Return the [X, Y] coordinate for the center point of the cell that contains the specified text.  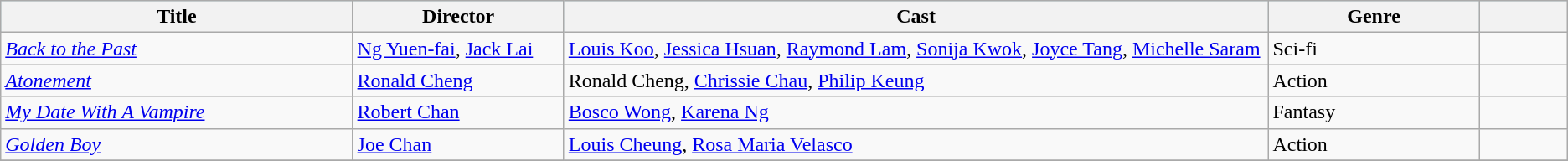
Cast [916, 17]
Atonement [177, 80]
Joe Chan [458, 144]
Ng Yuen-fai, Jack Lai [458, 49]
My Date With A Vampire [177, 112]
Fantasy [1374, 112]
Director [458, 17]
Louis Koo, Jessica Hsuan, Raymond Lam, Sonija Kwok, Joyce Tang, Michelle Saram [916, 49]
Ronald Cheng, Chrissie Chau, Philip Keung [916, 80]
Louis Cheung, Rosa Maria Velasco [916, 144]
Genre [1374, 17]
Back to the Past [177, 49]
Golden Boy [177, 144]
Title [177, 17]
Ronald Cheng [458, 80]
Robert Chan [458, 112]
Bosco Wong, Karena Ng [916, 112]
Sci-fi [1374, 49]
